Return (X, Y) of the center of cell containing provided text 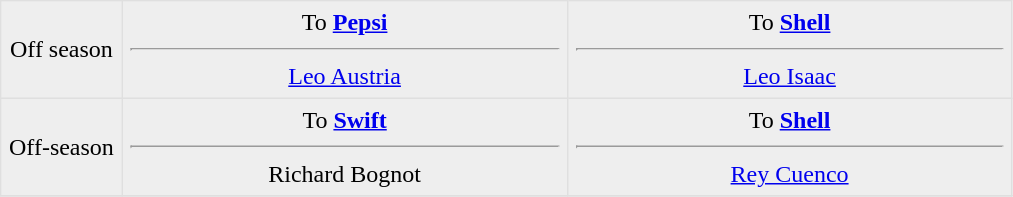
To ShellRey Cuenco (790, 147)
To PepsiLeo Austria (344, 50)
To ShellLeo Isaac (790, 50)
Off-season (62, 147)
To SwiftRichard Bognot (344, 147)
Off season (62, 50)
